Extract the [x, y] coordinate from the center of the cell holding the provided text.  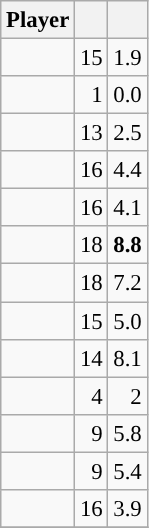
4.4 [128, 170]
13 [92, 133]
Player [38, 20]
2 [128, 396]
8.1 [128, 358]
4 [92, 396]
4.1 [128, 208]
3.9 [128, 509]
7.2 [128, 283]
1.9 [128, 58]
0.0 [128, 95]
8.8 [128, 245]
5.4 [128, 471]
1 [92, 95]
5.0 [128, 321]
2.5 [128, 133]
5.8 [128, 433]
14 [92, 358]
